Pinpoint the cell where the given text exists, returning its [X, Y] midpoint coordinate. 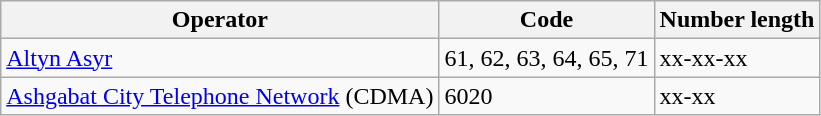
Operator [220, 20]
Number length [737, 20]
6020 [546, 96]
Ashgabat City Telephone Network (CDMA) [220, 96]
хх-хх-хх [737, 58]
Code [546, 20]
61, 62, 63, 64, 65, 71 [546, 58]
хх-хх [737, 96]
Altyn Asyr [220, 58]
